Locate the cell with the specified text and output its (x, y) center coordinate. 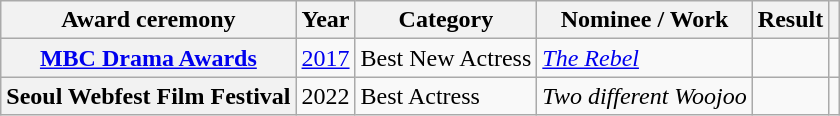
Category (446, 20)
Year (326, 20)
Best New Actress (446, 58)
Two different Woojoo (645, 96)
Result (790, 20)
2022 (326, 96)
Best Actress (446, 96)
MBC Drama Awards (148, 58)
2017 (326, 58)
The Rebel (645, 58)
Nominee / Work (645, 20)
Award ceremony (148, 20)
Seoul Webfest Film Festival (148, 96)
